Locate the cell with the specified text and output its (x, y) center coordinate. 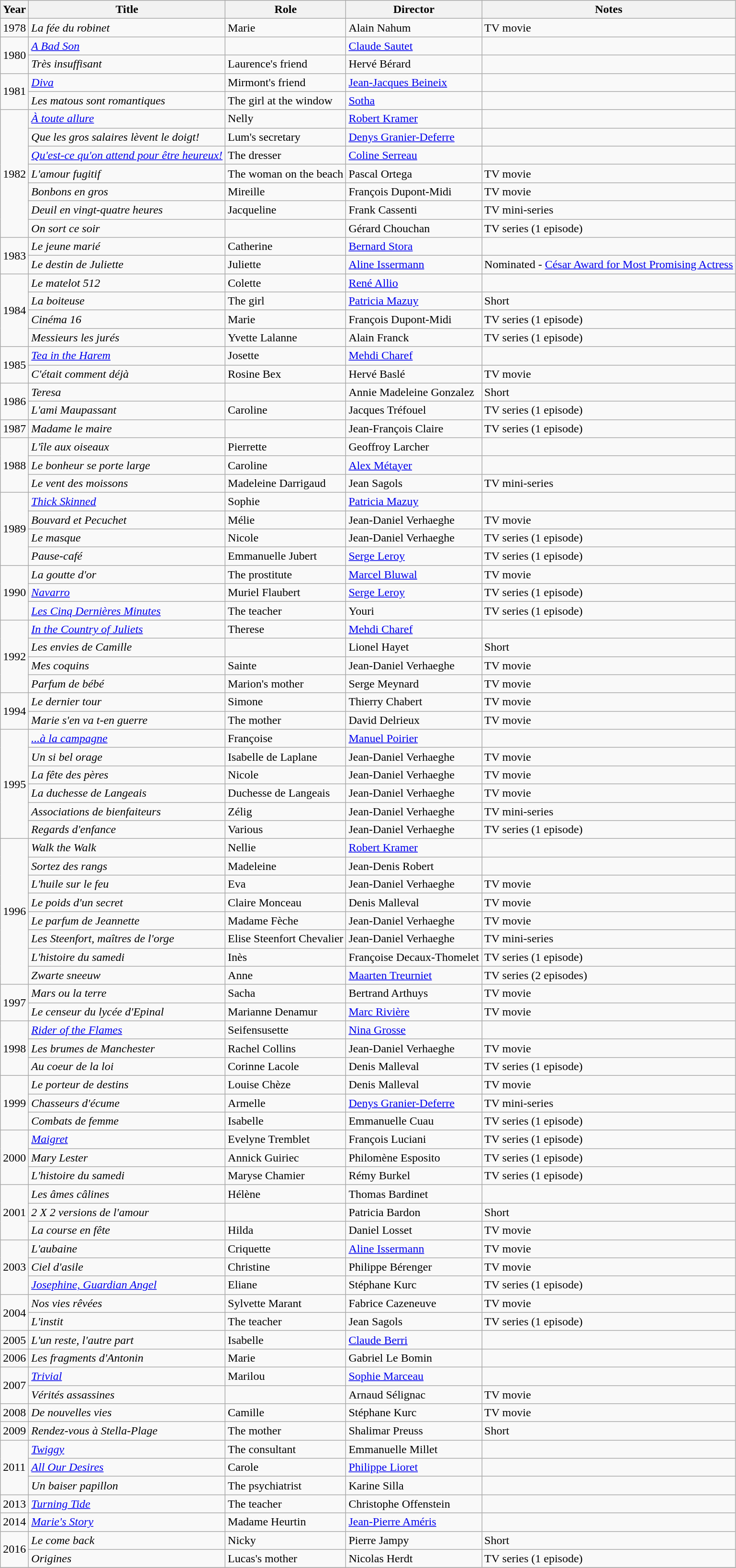
Pierrette (286, 447)
1997 (14, 1003)
Thierry Chabert (414, 702)
Madeleine (286, 866)
Nicolas Herdt (414, 1558)
Marie s'en va t-en guerre (127, 720)
Various (286, 830)
Role (286, 10)
TV series (2 episodes) (609, 975)
1990 (14, 593)
Emmanuelle Millet (414, 1449)
Mes coquins (127, 666)
Parfum de bébé (127, 684)
2003 (14, 1267)
Sacha (286, 993)
Zwarte sneeuw (127, 975)
1986 (14, 401)
Zélig (286, 812)
Gabriel Le Bomin (414, 1358)
L'amour fugitif (127, 173)
Les fragments d'Antonin (127, 1358)
Rachel Collins (286, 1048)
Manuel Poirier (414, 738)
Armelle (286, 1103)
Rosine Bex (286, 374)
Alain Franck (414, 338)
In the Country of Juliets (127, 629)
Corinne Lacole (286, 1066)
Walk the Walk (127, 848)
Jacques Tréfouel (414, 410)
Vérités assassines (127, 1395)
Nellie (286, 848)
Emmanuelle Cuau (414, 1121)
Très insuffisant (127, 64)
Claire Monceau (286, 902)
Diva (127, 82)
Title (127, 10)
Philomène Esposito (414, 1158)
La fée du robinet (127, 28)
Thick Skinned (127, 501)
2005 (14, 1340)
Un baiser papillon (127, 1486)
Carole (286, 1467)
Maarten Treurniet (414, 975)
The psychiatrist (286, 1486)
Colette (286, 283)
Thomas Bardinet (414, 1194)
Navarro (127, 593)
La fête des pères (127, 775)
Qu'est-ce qu'on attend pour être heureux! (127, 155)
2001 (14, 1212)
La duchesse de Langeais (127, 793)
The girl (286, 301)
Regards d'enfance (127, 830)
Mireille (286, 192)
The prostitute (286, 575)
Marianne Denamur (286, 1012)
Nelly (286, 119)
Marcel Bluwal (414, 575)
Associations de bienfaiteurs (127, 812)
Le porteur de destins (127, 1084)
La boiteuse (127, 301)
Messieurs les jurés (127, 338)
Philippe Bérenger (414, 1267)
Jean-Pierre Améris (414, 1522)
Muriel Flaubert (286, 593)
Coline Serreau (414, 155)
1978 (14, 28)
Isabelle de Laplane (286, 756)
Pascal Ortega (414, 173)
Bernard Stora (414, 247)
1998 (14, 1048)
1996 (14, 912)
Karine Silla (414, 1486)
2000 (14, 1158)
L'huile sur le feu (127, 884)
Alain Nahum (414, 28)
Tea in the Harem (127, 356)
Bouvard et Pecuchet (127, 519)
Trivial (127, 1376)
Jean-Jacques Beineix (414, 82)
À toute allure (127, 119)
Simone (286, 702)
Au coeur de la loi (127, 1066)
L'aubaine (127, 1249)
Les Steenfort, maîtres de l'orge (127, 939)
Deuil en vingt-quatre heures (127, 210)
Rendez-vous à Stella-Plage (127, 1431)
Youri (414, 611)
Josette (286, 356)
Le come back (127, 1540)
Eva (286, 884)
Le vent des moissons (127, 483)
Bonbons en gros (127, 192)
Yvette Lalanne (286, 338)
A Bad Son (127, 46)
The girl at the window (286, 101)
Christophe Offenstein (414, 1504)
1982 (14, 173)
Twiggy (127, 1449)
2004 (14, 1312)
Chasseurs d'écume (127, 1103)
Marilou (286, 1376)
Sainte (286, 666)
Josephine, Guardian Angel (127, 1285)
2009 (14, 1431)
Combats de femme (127, 1121)
Turning Tide (127, 1504)
Le poids d'un secret (127, 902)
Que les gros salaires lèvent le doigt! (127, 137)
Le masque (127, 538)
On sort ce soir (127, 228)
Les brumes de Manchester (127, 1048)
Jean-Denis Robert (414, 866)
Laurence's friend (286, 64)
Criquette (286, 1249)
Le matelot 512 (127, 283)
François Luciani (414, 1139)
1994 (14, 711)
Claude Berri (414, 1340)
Patricia Bardon (414, 1212)
1984 (14, 310)
2007 (14, 1385)
2011 (14, 1467)
Mirmont's friend (286, 82)
Nos vies rêvées (127, 1303)
Hervé Baslé (414, 374)
La course en fête (127, 1230)
Fabrice Cazeneuve (414, 1303)
Origines (127, 1558)
1995 (14, 784)
Nina Grosse (414, 1030)
Les Cinq Dernières Minutes (127, 611)
1980 (14, 55)
1999 (14, 1103)
Juliette (286, 265)
Duchesse de Langeais (286, 793)
Maigret (127, 1139)
Mary Lester (127, 1158)
L'ami Maupassant (127, 410)
L'île aux oiseaux (127, 447)
Bertrand Arthuys (414, 993)
1981 (14, 91)
Frank Cassenti (414, 210)
L'un reste, l'autre part (127, 1340)
Mélie (286, 519)
Le destin de Juliette (127, 265)
...à la campagne (127, 738)
1989 (14, 529)
Sotha (414, 101)
Madame Heurtin (286, 1522)
La goutte d'or (127, 575)
Les âmes câlines (127, 1194)
Pierre Jampy (414, 1540)
Emmanuelle Jubert (286, 556)
Lucas's mother (286, 1558)
Lum's secretary (286, 137)
Annie Madeleine Gonzalez (414, 392)
Marion's mother (286, 684)
Lionel Hayet (414, 647)
Hélène (286, 1194)
Christine (286, 1267)
Nominated - César Award for Most Promising Actress (609, 265)
Elise Steenfort Chevalier (286, 939)
Madame Fèche (286, 921)
Le parfum de Jeannette (127, 921)
Arnaud Sélignac (414, 1395)
2006 (14, 1358)
Sortez des rangs (127, 866)
Director (414, 10)
Marie's Story (127, 1522)
The dresser (286, 155)
1987 (14, 429)
The woman on the beach (286, 173)
Gérard Chouchan (414, 228)
Claude Sautet (414, 46)
Therese (286, 629)
David Delrieux (414, 720)
Philippe Lioret (414, 1467)
Geoffroy Larcher (414, 447)
Shalimar Preuss (414, 1431)
C'était comment déjà (127, 374)
Eliane (286, 1285)
Sophie Marceau (414, 1376)
Ciel d'asile (127, 1267)
Pause-café (127, 556)
Maryse Chamier (286, 1176)
1983 (14, 256)
René Allio (414, 283)
Cinéma 16 (127, 319)
Rider of the Flames (127, 1030)
Inès (286, 957)
The consultant (286, 1449)
Françoise Decaux-Thomelet (414, 957)
Notes (609, 10)
Seifensusette (286, 1030)
Evelyne Tremblet (286, 1139)
2008 (14, 1413)
Daniel Losset (414, 1230)
Hervé Bérard (414, 64)
Camille (286, 1413)
L'instit (127, 1321)
2014 (14, 1522)
Hilda (286, 1230)
Madame le maire (127, 429)
2 X 2 versions de l'amour (127, 1212)
Mars ou la terre (127, 993)
Nicky (286, 1540)
Annick Guiriec (286, 1158)
Alex Métayer (414, 465)
Le jeune marié (127, 247)
2013 (14, 1504)
Madeleine Darrigaud (286, 483)
1988 (14, 465)
Le dernier tour (127, 702)
Les matous sont romantiques (127, 101)
Teresa (127, 392)
Marc Rivière (414, 1012)
Un si bel orage (127, 756)
Year (14, 10)
Catherine (286, 247)
Françoise (286, 738)
Rémy Burkel (414, 1176)
Le bonheur se porte large (127, 465)
De nouvelles vies (127, 1413)
Louise Chèze (286, 1084)
1985 (14, 365)
Le censeur du lycée d'Epinal (127, 1012)
2016 (14, 1549)
Jean-François Claire (414, 429)
Anne (286, 975)
Jacqueline (286, 210)
Sophie (286, 501)
All Our Desires (127, 1467)
Les envies de Camille (127, 647)
Sylvette Marant (286, 1303)
Serge Meynard (414, 684)
1992 (14, 656)
